Identify which cell holds the provided text, then report its (x, y) central coordinate. 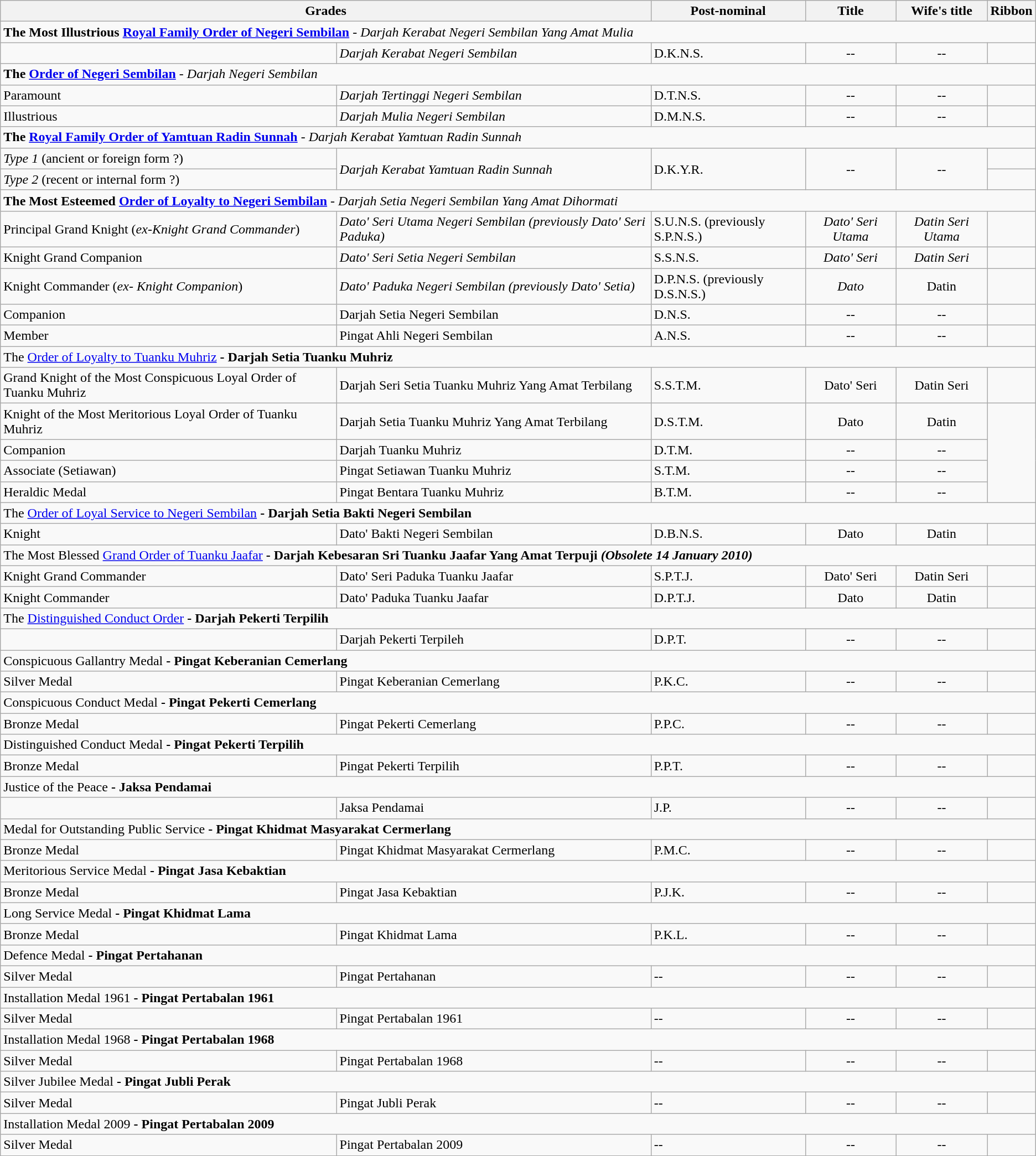
Defence Medal - Pingat Pertahanan (518, 955)
Dato' Paduka Negeri Sembilan (previously Dato' Setia) (494, 286)
Knight Commander (ex- Knight Companion) (168, 286)
Pingat Bentara Tuanku Muhriz (494, 492)
Installation Medal 1961 - Pingat Pertabalan 1961 (518, 998)
Knight of the Most Meritorious Loyal Order of Tuanku Muhriz (168, 422)
Pingat Keberanian Cemerlang (494, 682)
Pingat Pertabalan 2009 (494, 1145)
P.K.L. (728, 934)
Pingat Setiawan Tuanku Muhriz (494, 471)
Illustrious (168, 116)
P.J.K. (728, 892)
The Order of Loyalty to Tuanku Muhriz - Darjah Setia Tuanku Muhriz (518, 357)
The Most Illustrious Royal Family Order of Negeri Sembilan - Darjah Kerabat Negeri Sembilan Yang Amat Mulia (518, 32)
The Royal Family Order of Yamtuan Radin Sunnah - Darjah Kerabat Yamtuan Radin Sunnah (518, 137)
Dato' Seri Utama Negeri Sembilan (previously Dato' Seri Paduka) (494, 229)
Heraldic Medal (168, 492)
The Order of Loyal Service to Negeri Sembilan - Darjah Setia Bakti Negeri Sembilan (518, 513)
Type 2 (recent or internal form ?) (168, 179)
The Order of Negeri Sembilan - Darjah Negeri Sembilan (518, 74)
The Most Esteemed Order of Loyalty to Negeri Sembilan - Darjah Setia Negeri Sembilan Yang Amat Dihormati (518, 200)
Pingat Khidmat Masyarakat Cermerlang (494, 850)
Pingat Pertabalan 1961 (494, 1019)
Knight (168, 534)
B.T.M. (728, 492)
S.U.N.S. (previously S.P.N.S.) (728, 229)
Medal for Outstanding Public Service - Pingat Khidmat Masyarakat Cermerlang (518, 829)
Darjah Pekerti Terpileh (494, 639)
Distinguished Conduct Medal - Pingat Pekerti Terpilih (518, 745)
A.N.S. (728, 336)
Darjah Kerabat Yamtuan Radin Sunnah (494, 169)
Meritorious Service Medal - Pingat Jasa Kebaktian (518, 871)
Dato' Seri Setia Negeri Sembilan (494, 257)
Darjah Tuanku Muhriz (494, 450)
Long Service Medal - Pingat Khidmat Lama (518, 913)
Grand Knight of the Most Conspicuous Loyal Order of Tuanku Muhriz (168, 385)
Associate (Setiawan) (168, 471)
Darjah Setia Negeri Sembilan (494, 315)
Datin Seri Utama (942, 229)
Pingat Ahli Negeri Sembilan (494, 336)
Darjah Kerabat Negeri Sembilan (494, 53)
D.P.T. (728, 639)
D.T.M. (728, 450)
Principal Grand Knight (ex-Knight Grand Commander) (168, 229)
Darjah Mulia Negeri Sembilan (494, 116)
S.T.M. (728, 471)
D.T.N.S. (728, 95)
D.K.Y.R. (728, 169)
P.M.C. (728, 850)
The Most Blessed Grand Order of Tuanku Jaafar - Darjah Kebesaran Sri Tuanku Jaafar Yang Amat Terpuji (Obsolete 14 January 2010) (518, 555)
Grades (325, 11)
Darjah Setia Tuanku Muhriz Yang Amat Terbilang (494, 422)
The Distinguished Conduct Order - Darjah Pekerti Terpilih (518, 618)
P.P.C. (728, 724)
Dato' Paduka Tuanku Jaafar (494, 597)
Knight Commander (168, 597)
Pingat Pertahanan (494, 976)
D.N.S. (728, 315)
Installation Medal 1968 - Pingat Pertabalan 1968 (518, 1040)
P.K.C. (728, 682)
Conspicuous Gallantry Medal - Pingat Keberanian Cemerlang (518, 660)
D.K.N.S. (728, 53)
D.M.N.S. (728, 116)
Type 1 (ancient or foreign form ?) (168, 158)
D.P.N.S. (previously D.S.N.S.) (728, 286)
Darjah Tertinggi Negeri Sembilan (494, 95)
S.P.T.J. (728, 576)
Knight Grand Commander (168, 576)
Justice of the Peace - Jaksa Pendamai (518, 787)
Title (851, 11)
Ribbon (1012, 11)
S.S.T.M. (728, 385)
Installation Medal 2009 - Pingat Pertabalan 2009 (518, 1124)
Wife's title (942, 11)
Post-nominal (728, 11)
Silver Jubilee Medal - Pingat Jubli Perak (518, 1082)
Dato' Bakti Negeri Sembilan (494, 534)
Darjah Seri Setia Tuanku Muhriz Yang Amat Terbilang (494, 385)
Knight Grand Companion (168, 257)
Dato' Seri Utama (851, 229)
D.B.N.S. (728, 534)
Pingat Pertabalan 1968 (494, 1061)
Pingat Khidmat Lama (494, 934)
Paramount (168, 95)
P.P.T. (728, 766)
Conspicuous Conduct Medal - Pingat Pekerti Cemerlang (518, 703)
Pingat Pekerti Cemerlang (494, 724)
Pingat Jasa Kebaktian (494, 892)
D.S.T.M. (728, 422)
Dato' Seri Paduka Tuanku Jaafar (494, 576)
Pingat Pekerti Terpilih (494, 766)
D.P.T.J. (728, 597)
Jaksa Pendamai (494, 808)
Member (168, 336)
J.P. (728, 808)
S.S.N.S. (728, 257)
Pingat Jubli Perak (494, 1103)
